Search for the cell housing the specified text and yield its (X, Y) center coordinate. 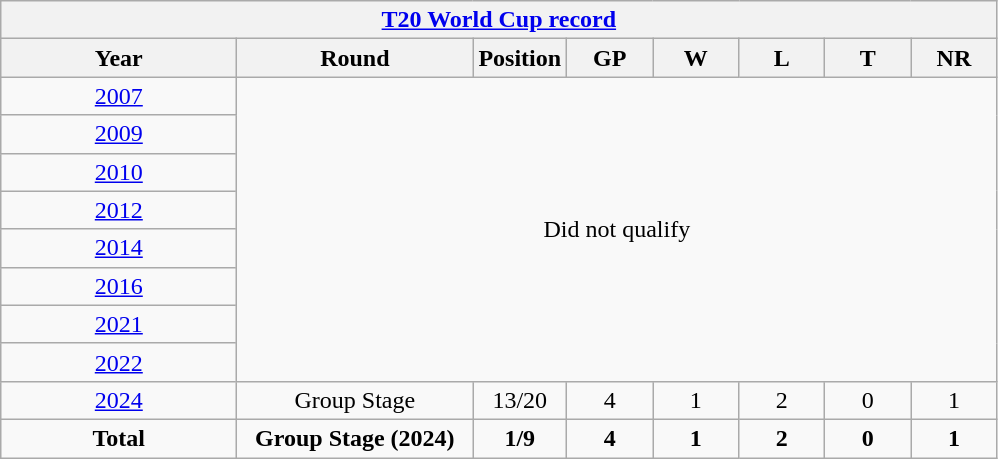
Did not qualify (617, 229)
Group Stage (355, 400)
2009 (119, 134)
2016 (119, 286)
W (696, 58)
T20 World Cup record (499, 20)
Group Stage (2024) (355, 438)
Year (119, 58)
NR (954, 58)
2010 (119, 172)
2014 (119, 248)
13/20 (520, 400)
2007 (119, 96)
2022 (119, 362)
GP (610, 58)
2012 (119, 210)
Total (119, 438)
Round (355, 58)
1/9 (520, 438)
2021 (119, 324)
Position (520, 58)
L (782, 58)
T (868, 58)
2024 (119, 400)
